Capture the cell that displays the provided text and extract its [X, Y] central coordinate. 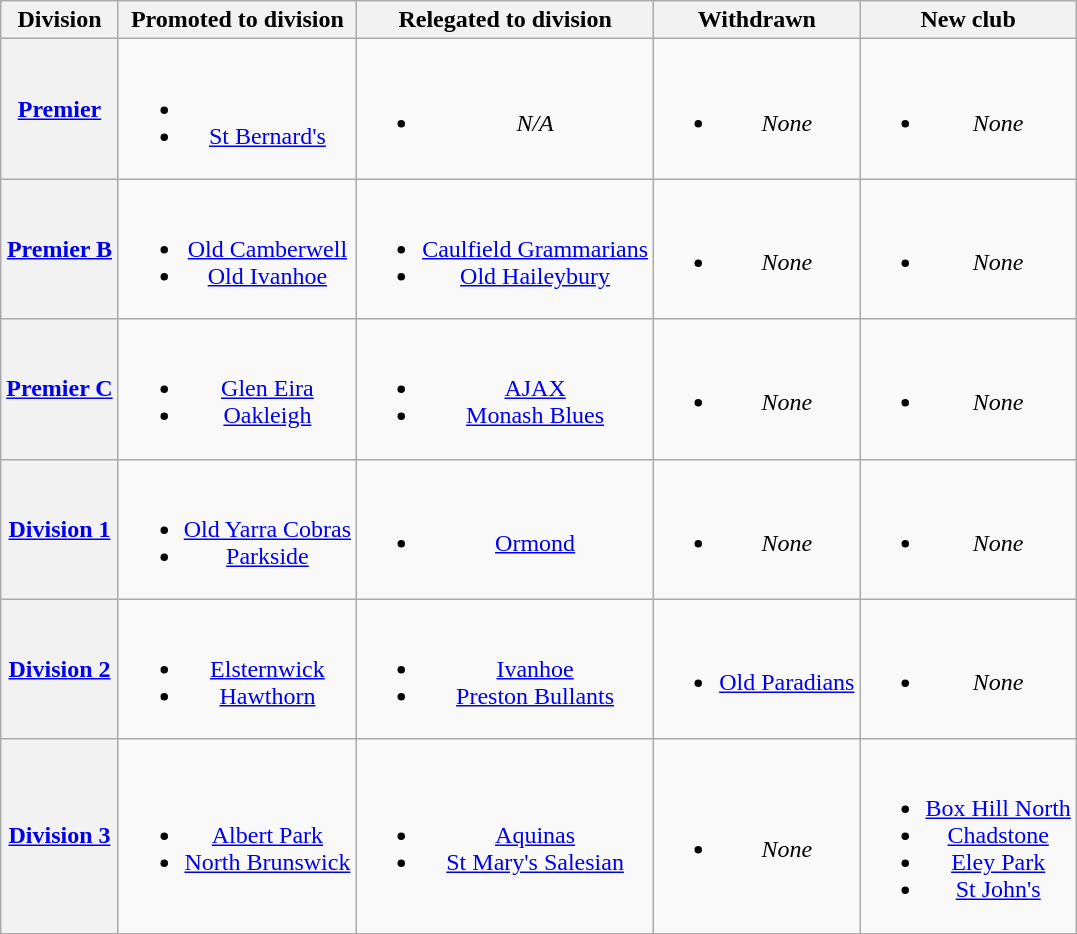
Box Hill NorthChadstoneEley ParkSt John's [968, 836]
Premier [60, 109]
Ormond [506, 529]
Premier B [60, 249]
New club [968, 20]
IvanhoePreston Bullants [506, 669]
Old Yarra CobrasParkside [237, 529]
Division 1 [60, 529]
Old Paradians [757, 669]
Promoted to division [237, 20]
St Bernard's [237, 109]
ElsternwickHawthorn [237, 669]
AquinasSt Mary's Salesian [506, 836]
Relegated to division [506, 20]
Caulfield GrammariansOld Haileybury [506, 249]
Old CamberwellOld Ivanhoe [237, 249]
Albert ParkNorth Brunswick [237, 836]
Withdrawn [757, 20]
Premier C [60, 389]
Division 2 [60, 669]
Division 3 [60, 836]
AJAXMonash Blues [506, 389]
Division [60, 20]
N/A [506, 109]
Glen EiraOakleigh [237, 389]
